Capture the cell that displays the provided text and extract its (X, Y) central coordinate. 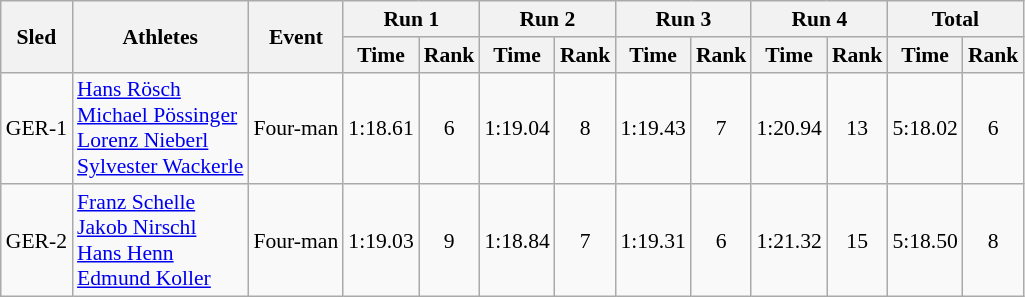
1:18.84 (516, 241)
Run 4 (819, 19)
1:19.31 (652, 241)
Event (296, 36)
1:19.04 (516, 128)
GER-2 (36, 241)
Sled (36, 36)
Athletes (160, 36)
1:19.43 (652, 128)
Franz SchelleJakob NirschlHans HennEdmund Koller (160, 241)
15 (858, 241)
1:19.03 (380, 241)
1:21.32 (788, 241)
Run 3 (683, 19)
Run 2 (547, 19)
Hans RöschMichael PössingerLorenz NieberlSylvester Wackerle (160, 128)
9 (450, 241)
5:18.02 (924, 128)
1:20.94 (788, 128)
13 (858, 128)
GER-1 (36, 128)
1:18.61 (380, 128)
Total (955, 19)
5:18.50 (924, 241)
Run 1 (411, 19)
